Detect which cell encompasses the target text, then output its [X, Y] center coordinate. 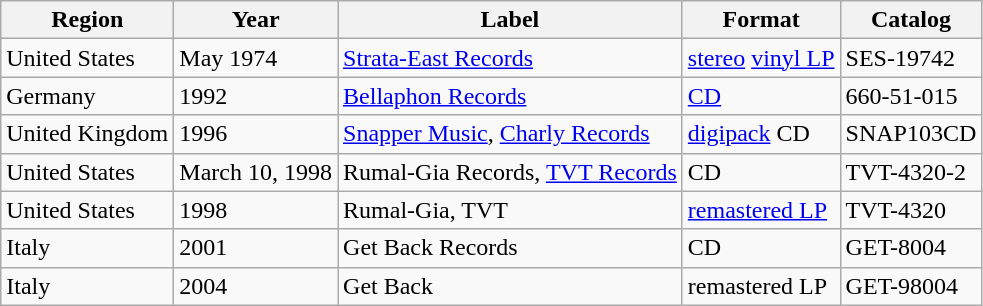
GET-98004 [911, 286]
Germany [88, 96]
1998 [256, 210]
Bellaphon Records [510, 96]
2004 [256, 286]
Rumal-Gia Records, TVT Records [510, 172]
1996 [256, 134]
SES-19742 [911, 58]
Strata-East Records [510, 58]
TVT-4320 [911, 210]
Rumal-Gia, TVT [510, 210]
GET-8004 [911, 248]
Year [256, 20]
Get Back Records [510, 248]
United Kingdom [88, 134]
May 1974 [256, 58]
660-51-015 [911, 96]
Catalog [911, 20]
stereo vinyl LP [761, 58]
Label [510, 20]
digipack CD [761, 134]
Snapper Music, Charly Records [510, 134]
Get Back [510, 286]
TVT-4320-2 [911, 172]
Format [761, 20]
SNAP103CD [911, 134]
Region [88, 20]
2001 [256, 248]
1992 [256, 96]
March 10, 1998 [256, 172]
